Identify which cell holds the provided text, then report its (x, y) central coordinate. 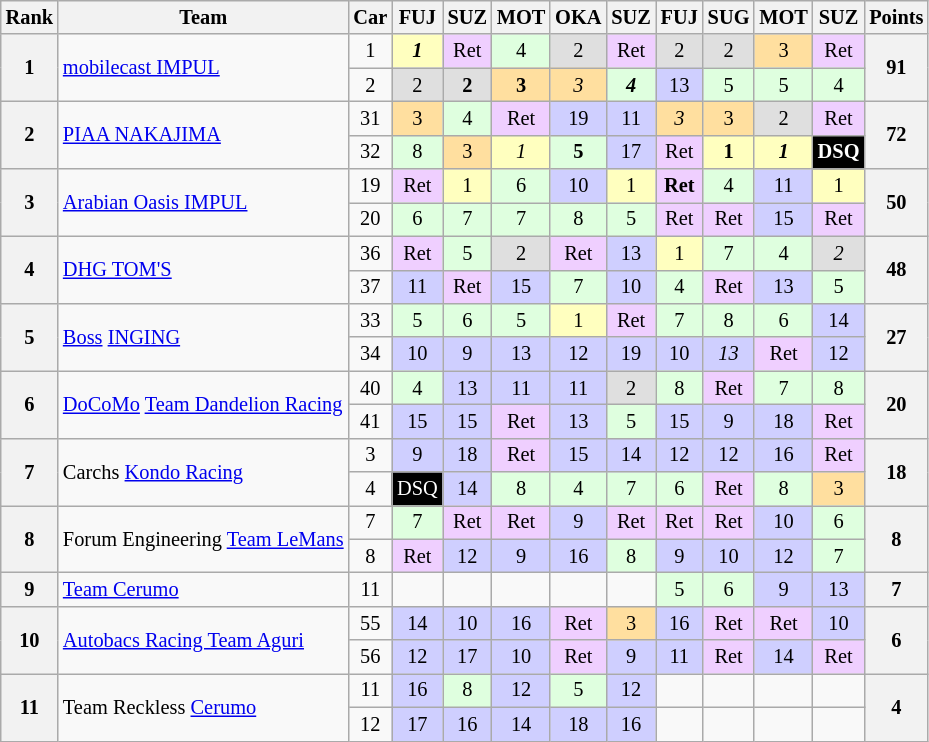
Arabian Oasis IMPUL (203, 202)
72 (896, 134)
41 (370, 421)
34 (370, 354)
27 (896, 336)
OKA (578, 17)
Forum Engineering Team LeMans (203, 538)
50 (896, 202)
91 (896, 68)
Team Cerumo (203, 589)
Team (203, 17)
DoCoMo Team Dandelion Racing (203, 404)
55 (370, 623)
Points (896, 17)
Carchs Kondo Racing (203, 472)
Boss INGING (203, 336)
DHG TOM'S (203, 270)
48 (896, 270)
Autobacs Racing Team Aguri (203, 640)
56 (370, 657)
Car (370, 17)
Team Reckless Cerumo (203, 706)
PIAA NAKAJIMA (203, 134)
mobilecast IMPUL (203, 68)
Rank (30, 17)
32 (370, 152)
33 (370, 320)
36 (370, 253)
31 (370, 118)
37 (370, 287)
SUG (729, 17)
40 (370, 388)
